Scan for the cell matching the given text and deliver its [X, Y] coordinate at center. 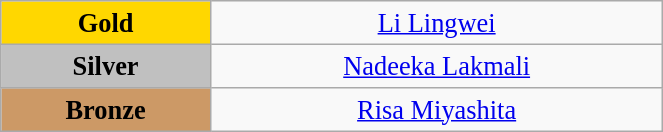
Silver [106, 66]
Gold [106, 22]
Bronze [106, 109]
Li Lingwei [436, 22]
Nadeeka Lakmali [436, 66]
Risa Miyashita [436, 109]
